Locate the cell with the specified text and output its (X, Y) center coordinate. 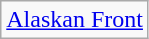
Alaskan Front (75, 20)
